Locate the cell with the specified text and output its (x, y) center coordinate. 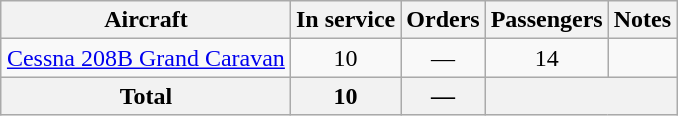
In service (345, 20)
Aircraft (146, 20)
Orders (443, 20)
14 (546, 58)
Passengers (546, 20)
Total (146, 96)
Notes (642, 20)
Cessna 208B Grand Caravan (146, 58)
